Provide the (x, y) coordinate of the cell's center where the given text is located.  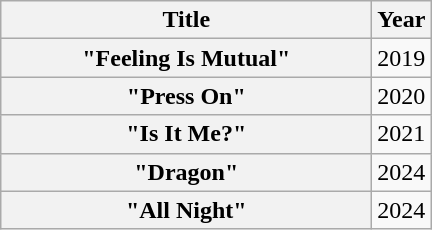
"All Night" (186, 210)
2021 (402, 134)
2020 (402, 96)
Year (402, 20)
"Dragon" (186, 172)
2019 (402, 58)
"Feeling Is Mutual" (186, 58)
Title (186, 20)
"Is It Me?" (186, 134)
"Press On" (186, 96)
